Return the [x, y] coordinate for the center point of the cell that contains the specified text.  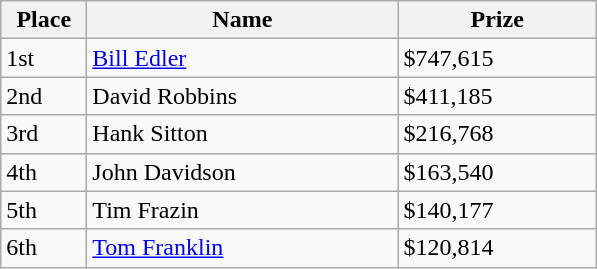
$140,177 [498, 210]
$216,768 [498, 134]
John Davidson [242, 172]
David Robbins [242, 96]
5th [44, 210]
Place [44, 20]
1st [44, 58]
6th [44, 248]
Hank Sitton [242, 134]
Tom Franklin [242, 248]
$747,615 [498, 58]
2nd [44, 96]
Bill Edler [242, 58]
Tim Frazin [242, 210]
Prize [498, 20]
Name [242, 20]
4th [44, 172]
$120,814 [498, 248]
3rd [44, 134]
$411,185 [498, 96]
$163,540 [498, 172]
